Locate the cell with the specified text and output its (X, Y) center coordinate. 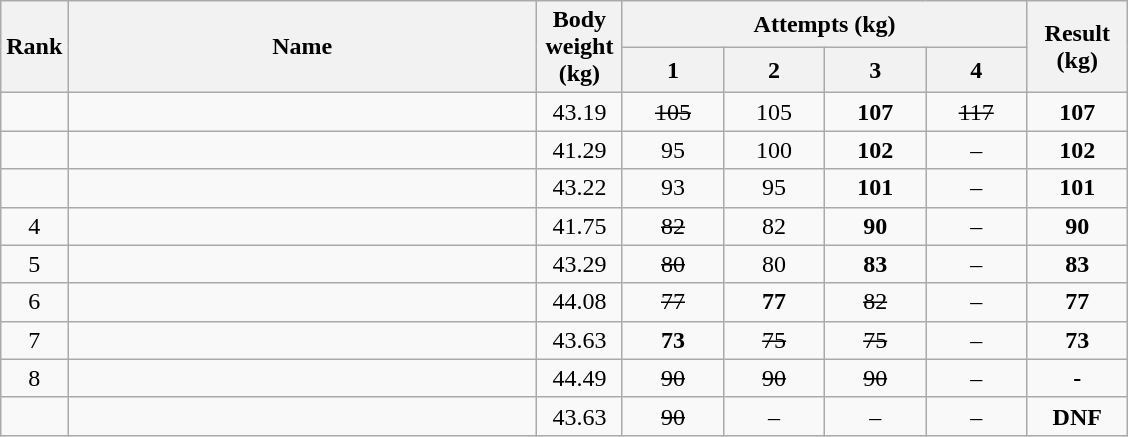
43.22 (579, 188)
1 (672, 70)
Rank (34, 47)
44.08 (579, 302)
- (1078, 378)
43.19 (579, 112)
100 (774, 150)
Name (302, 47)
Attempts (kg) (824, 24)
41.29 (579, 150)
41.75 (579, 226)
Result (kg) (1078, 47)
44.49 (579, 378)
6 (34, 302)
7 (34, 340)
2 (774, 70)
3 (876, 70)
43.29 (579, 264)
93 (672, 188)
Body weight (kg) (579, 47)
DNF (1078, 416)
8 (34, 378)
5 (34, 264)
117 (976, 112)
